Locate the cell with the specified text and output its [x, y] center coordinate. 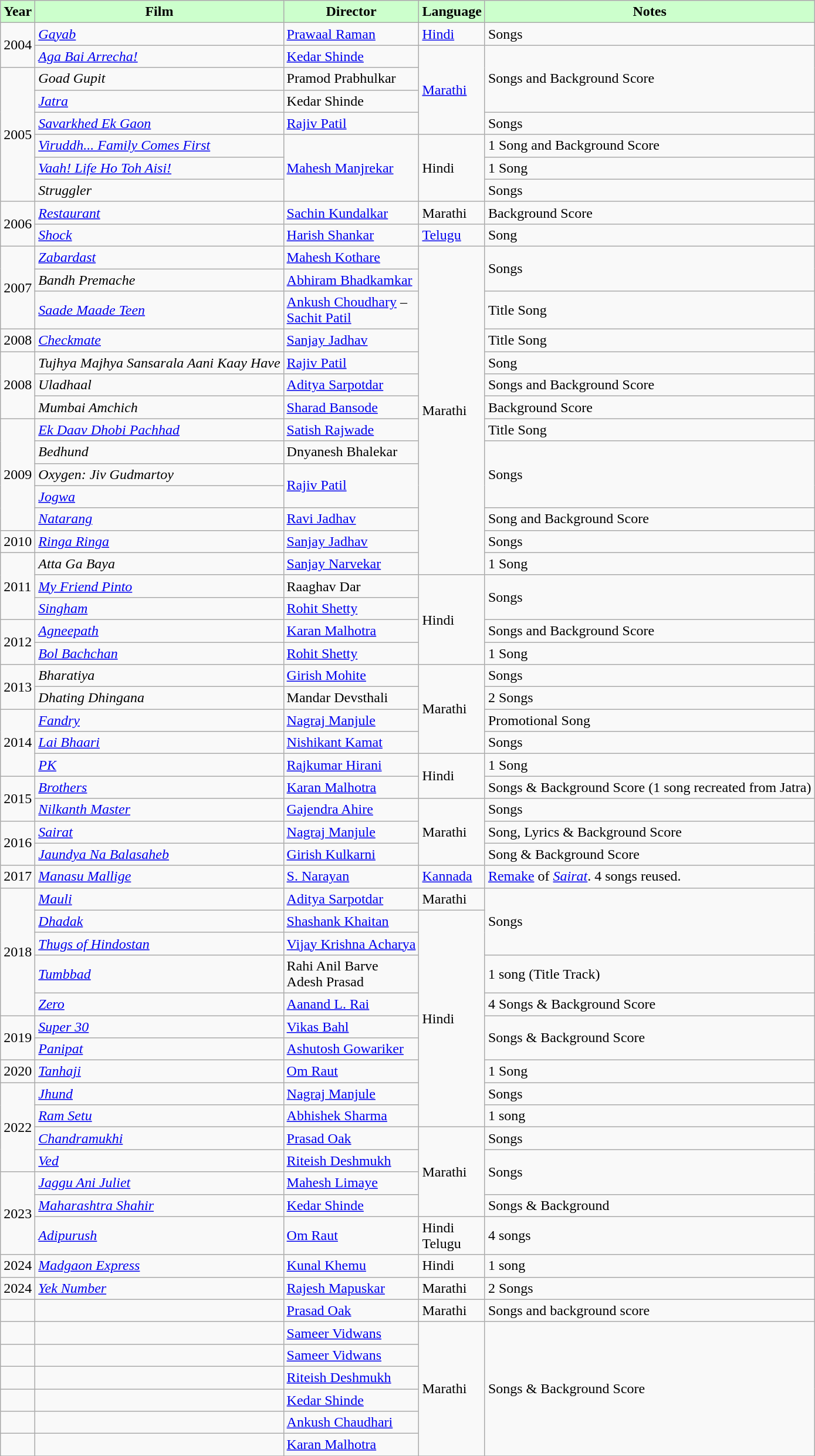
4 Songs & Background Score [650, 1004]
Zabardast [160, 257]
Mauli [160, 899]
Viruddh... Family Comes First [160, 146]
Savarkhed Ek Gaon [160, 123]
Prawaal Raman [351, 34]
Bol Bachchan [160, 653]
1 song (Title Track) [650, 973]
Kannada [452, 877]
Ankush Choudhary –Sachit Patil [351, 310]
2015 [18, 798]
Ram Setu [160, 1116]
Mandar Devsthali [351, 698]
2022 [18, 1127]
Rajkumar Hirani [351, 765]
Zero [160, 1004]
2012 [18, 642]
Film [160, 12]
Vikas Bahl [351, 1027]
Chandramukhi [160, 1138]
Raaghav Dar [351, 586]
Song and Background Score [650, 519]
Nishikant Kamat [351, 743]
Mahesh Manjrekar [351, 168]
Brothers [160, 787]
Harish Shankar [351, 235]
Agneepath [160, 631]
2019 [18, 1038]
Nilkanth Master [160, 810]
Jaundya Na Balasaheb [160, 854]
2009 [18, 474]
Song & Background Score [650, 854]
Ashutosh Gowariker [351, 1049]
Rahi Anil BarveAdesh Prasad [351, 973]
Abhiram Bhadkamkar [351, 280]
Notes [650, 12]
Super 30 [160, 1027]
Checkmate [160, 341]
4 songs [650, 1235]
Tujhya Majhya Sansarala Aani Kaay Have [160, 363]
Dhadak [160, 921]
Promotional Song [650, 720]
Bandh Premache [160, 280]
Gajendra Ahire [351, 810]
PK [160, 765]
2004 [18, 45]
Jogwa [160, 497]
2023 [18, 1213]
Ek Daav Dhobi Pachhad [160, 430]
2010 [18, 541]
Natarang [160, 519]
Year [18, 12]
Rajesh Mapuskar [351, 1288]
Satish Rajwade [351, 430]
Sharad Bansode [351, 407]
Atta Ga Baya [160, 564]
Singham [160, 608]
S. Narayan [351, 877]
Ravi Jadhav [351, 519]
2005 [18, 134]
Songs & Background Score (1 song recreated from Jatra) [650, 787]
Gayab [160, 34]
Jaggu Ani Juliet [160, 1183]
Songs & Background [650, 1205]
Ringa Ringa [160, 541]
Thugs of Hindostan [160, 943]
Saade Maade Teen [160, 310]
1 Song and Background Score [650, 146]
Manasu Mallige [160, 877]
Goad Gupit [160, 79]
Madgaon Express [160, 1266]
Telugu [452, 235]
My Friend Pinto [160, 586]
Maharashtra Shahir [160, 1205]
Kunal Khemu [351, 1266]
Aga Bai Arrecha! [160, 56]
Shashank Khaitan [351, 921]
2014 [18, 743]
Songs and background score [650, 1310]
2017 [18, 877]
Vijay Krishna Acharya [351, 943]
Pramod Prabhulkar [351, 79]
Struggler [160, 190]
Vaah! Life Ho Toh Aisi! [160, 168]
Aanand L. Rai [351, 1004]
Girish Kulkarni [351, 854]
Fandry [160, 720]
2006 [18, 224]
Panipat [160, 1049]
2020 [18, 1071]
Sanjay Narvekar [351, 564]
2018 [18, 951]
Remake of Sairat. 4 songs reused. [650, 877]
Mumbai Amchich [160, 407]
Mahesh Limaye [351, 1183]
Song, Lyrics & Background Score [650, 832]
Mahesh Kothare [351, 257]
Ankush Chaudhari [351, 1423]
Sachin Kundalkar [351, 213]
Shock [160, 235]
2013 [18, 687]
Dnyanesh Bhalekar [351, 452]
Tumbbad [160, 973]
Adipurush [160, 1235]
2011 [18, 586]
Jhund [160, 1094]
2016 [18, 843]
Restaurant [160, 213]
Bharatiya [160, 676]
Ved [160, 1161]
Oxygen: Jiv Gudmartoy [160, 474]
Director [351, 12]
Tanhaji [160, 1071]
Lai Bhaari [160, 743]
Abhishek Sharma [351, 1116]
2007 [18, 288]
HindiTelugu [452, 1235]
Bedhund [160, 452]
Girish Mohite [351, 676]
Yek Number [160, 1288]
Sairat [160, 832]
Uladhaal [160, 385]
Language [452, 12]
Dhating Dhingana [160, 698]
Jatra [160, 101]
